Detect which cell encompasses the target text, then output its [X, Y] center coordinate. 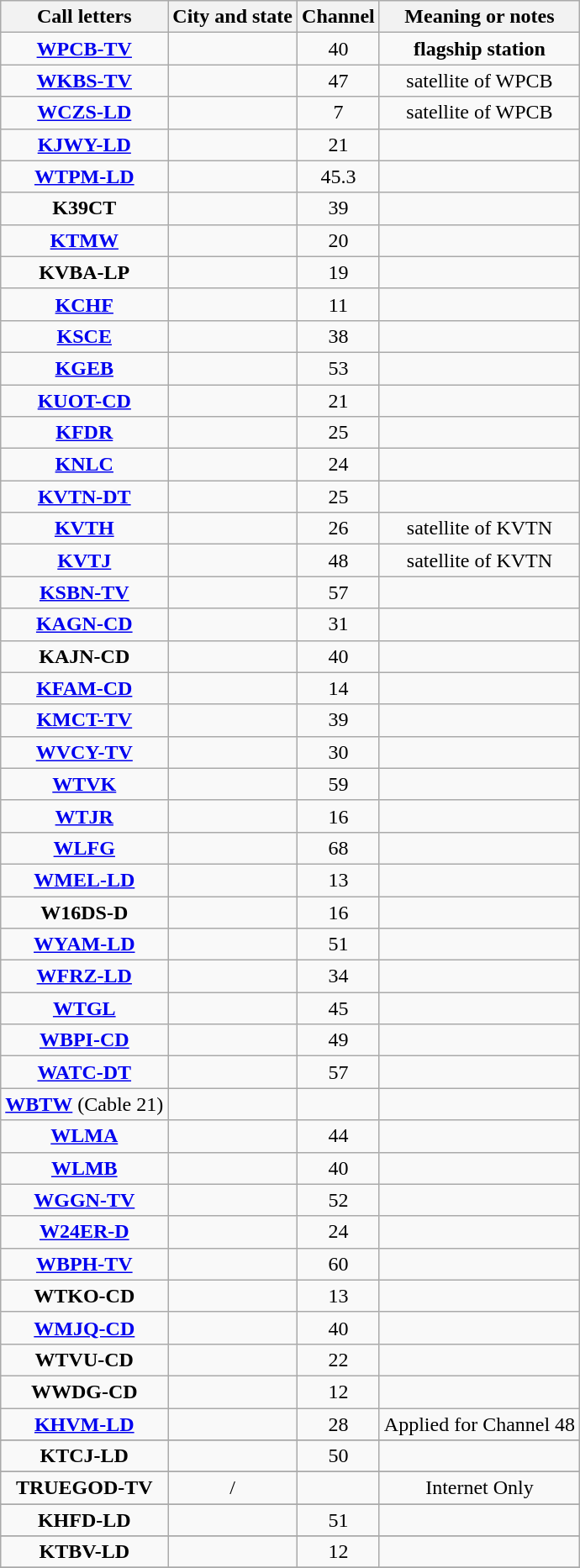
Internet Only [479, 1488]
WGGN-TV [84, 1200]
WCZS-LD [84, 113]
28 [339, 1424]
45 [339, 1008]
KVTN-DT [84, 497]
City and state [233, 17]
TRUEGOD-TV [84, 1488]
WWDG-CD [84, 1392]
W24ER-D [84, 1232]
KSBN-TV [84, 592]
WPCB-TV [84, 49]
WLMA [84, 1136]
19 [339, 272]
KMCT-TV [84, 720]
Applied for Channel 48 [479, 1424]
flagship station [479, 49]
53 [339, 368]
68 [339, 848]
WTVK [84, 784]
WTGL [84, 1008]
KHFD-LD [84, 1520]
KFAM-CD [84, 688]
KVTJ [84, 560]
48 [339, 560]
WTJR [84, 816]
WKBS-TV [84, 81]
KHVM-LD [84, 1424]
60 [339, 1264]
W16DS-D [84, 912]
WMEL-LD [84, 880]
Channel [339, 17]
WTVU-CD [84, 1360]
7 [339, 113]
KTMW [84, 240]
WBPI-CD [84, 1040]
KTBV-LD [84, 1552]
WMJQ-CD [84, 1328]
KVTH [84, 529]
11 [339, 304]
KAJN-CD [84, 656]
38 [339, 336]
WLMB [84, 1168]
WFRZ-LD [84, 976]
31 [339, 624]
KFDR [84, 433]
45.3 [339, 176]
47 [339, 81]
KTCJ-LD [84, 1456]
30 [339, 752]
WVCY-TV [84, 752]
44 [339, 1136]
/ [233, 1488]
34 [339, 976]
WYAM-LD [84, 944]
22 [339, 1360]
20 [339, 240]
52 [339, 1200]
KUOT-CD [84, 401]
Call letters [84, 17]
WTPM-LD [84, 176]
WTKO-CD [84, 1296]
49 [339, 1040]
Meaning or notes [479, 17]
14 [339, 688]
KNLC [84, 465]
WBPH-TV [84, 1264]
WLFG [84, 848]
WATC-DT [84, 1072]
KSCE [84, 336]
KCHF [84, 304]
KVBA-LP [84, 272]
26 [339, 529]
KJWY-LD [84, 145]
KAGN-CD [84, 624]
WBTW (Cable 21) [84, 1104]
K39CT [84, 208]
50 [339, 1456]
KGEB [84, 368]
59 [339, 784]
